Determine the [X, Y] coordinate at the center of the cell enclosing the given text.  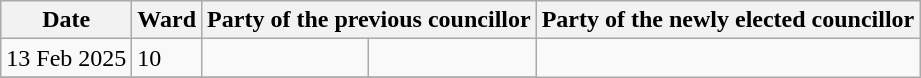
Date [66, 20]
Party of the newly elected councillor [728, 20]
Party of the previous councillor [370, 20]
13 Feb 2025 [66, 58]
10 [167, 58]
Ward [167, 20]
